Provide the (X, Y) coordinate of the cell's center where the given text is located.  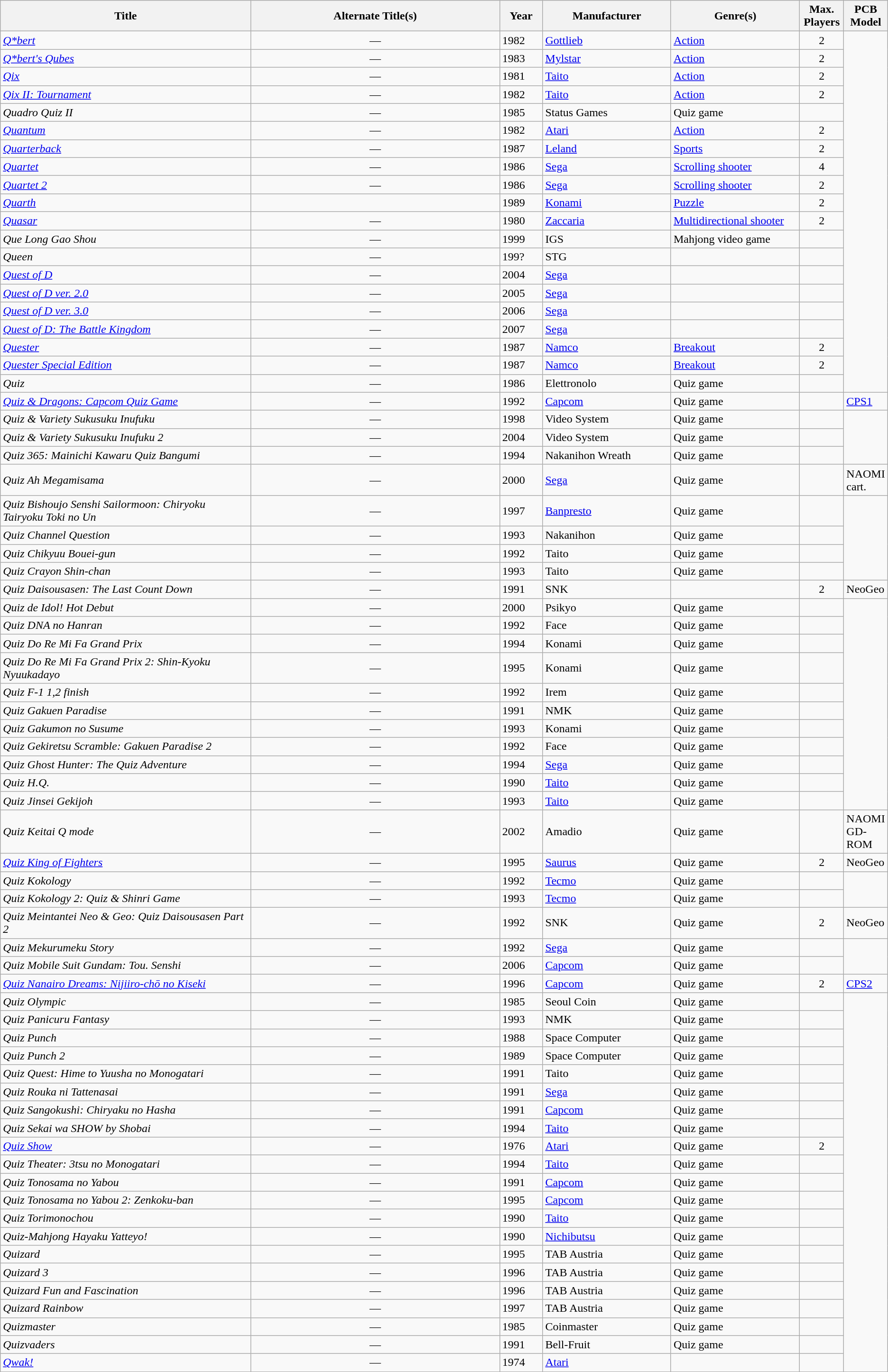
Quiz Tonosama no Yabou 2: Zenkoku-ban (126, 1200)
Quiz Theater: 3tsu no Monogatari (126, 1164)
Quizard 3 (126, 1272)
Q*bert's Qubes (126, 58)
Quiz Crayon Shin-chan (126, 571)
Quizard Rainbow (126, 1308)
Elettronolo (607, 383)
Quiz Gakumon no Susume (126, 728)
Quantum (126, 130)
Quiz Kokology 2: Quiz & Shinri Game (126, 899)
Quiz & Variety Sukusuku Inufuku (126, 419)
Quarterback (126, 148)
NAOMI cart. (866, 480)
Qwak! (126, 1363)
Irem (607, 692)
Quiz Do Re Mi Fa Grand Prix 2: Shin-Kyoku Nyuukadayo (126, 668)
Nakanihon Wreath (607, 455)
Quizvaders (126, 1344)
Quiz Daisousasen: The Last Count Down (126, 589)
Quiz Gakuen Paradise (126, 710)
Nichibutsu (607, 1236)
Quiz Gekiretsu Scramble: Gakuen Paradise 2 (126, 746)
Quest of D ver. 2.0 (126, 293)
Banpresto (607, 510)
Title (126, 16)
Quest of D (126, 275)
Q*bert (126, 40)
Year (521, 16)
Quiz Channel Question (126, 535)
Quester Special Edition (126, 365)
Quiz Do Re Mi Fa Grand Prix (126, 644)
Zaccaria (607, 221)
Psikyo (607, 608)
Quiz Rouka ni Tattenasai (126, 1092)
Genre(s) (735, 16)
Quiz & Dragons: Capcom Quiz Game (126, 401)
Quiz Jinsei Gekijoh (126, 801)
Quiz Mobile Suit Gundam: Tou. Senshi (126, 966)
Quasar (126, 221)
Quiz Ghost Hunter: The Quiz Adventure (126, 764)
Seoul Coin (607, 1002)
Quiz Kokology (126, 881)
Quiz Quest: Hime to Yuusha no Monogatari (126, 1074)
Quiz & Variety Sukusuku Inufuku 2 (126, 437)
Quiz Olympic (126, 1002)
Quiz Sangokushi: Chiryaku no Hasha (126, 1110)
Quiz Tonosama no Yabou (126, 1182)
Quest of D ver. 3.0 (126, 311)
Quiz-Mahjong Hayaku Yatteyo! (126, 1236)
Quiz H.Q. (126, 783)
Quiz DNA no Hanran (126, 626)
1988 (521, 1038)
1981 (521, 76)
Max. Players (822, 16)
1983 (521, 58)
Quiz Ah Megamisama (126, 480)
IGS (607, 239)
199? (521, 257)
Quartet (126, 166)
Quiz Panicuru Fantasy (126, 1020)
Queen (126, 257)
Quiz Bishoujo Senshi Sailormoon: Chiryoku Tairyoku Toki no Un (126, 510)
Status Games (607, 112)
Qix II: Tournament (126, 94)
Quiz Keitai Q mode (126, 831)
Quizard (126, 1254)
Quiz Punch (126, 1038)
Quadro Quiz II (126, 112)
Gottlieb (607, 40)
1999 (521, 239)
Puzzle (735, 203)
2005 (521, 293)
Alternate Title(s) (376, 16)
2007 (521, 329)
1976 (521, 1146)
Quiz Sekai wa SHOW by Shobai (126, 1128)
Quiz Show (126, 1146)
Quiz Mekurumeku Story (126, 948)
NAOMI GD-ROM (866, 831)
Mylstar (607, 58)
Quizmaster (126, 1326)
Quartet 2 (126, 184)
Bell-Fruit (607, 1344)
Manufacturer (607, 16)
STG (607, 257)
Quarth (126, 203)
Quizard Fun and Fascination (126, 1290)
Quiz Meintantei Neo & Geo: Quiz Daisousasen Part 2 (126, 923)
Coinmaster (607, 1326)
Quiz F-1 1,2 finish (126, 692)
Quest of D: The Battle Kingdom (126, 329)
Quiz de Idol! Hot Debut (126, 608)
Sports (735, 148)
Quiz 365: Mainichi Kawaru Quiz Bangumi (126, 455)
Leland (607, 148)
2002 (521, 831)
CPS1 (866, 401)
Quiz Punch 2 (126, 1056)
Quester (126, 347)
Quiz King of Fighters (126, 862)
4 (822, 166)
Multidirectional shooter (735, 221)
Quiz Torimonochou (126, 1218)
PCB Model (866, 16)
1998 (521, 419)
Amadio (607, 831)
1974 (521, 1363)
Nakanihon (607, 535)
Mahjong video game (735, 239)
CPS2 (866, 984)
1980 (521, 221)
Quiz (126, 383)
Que Long Gao Shou (126, 239)
Qix (126, 76)
Quiz Nanairo Dreams: Nijiiro-chō no Kiseki (126, 984)
Saurus (607, 862)
Quiz Chikyuu Bouei-gun (126, 553)
